Scan for the cell matching the given text and deliver its (x, y) coordinate at center. 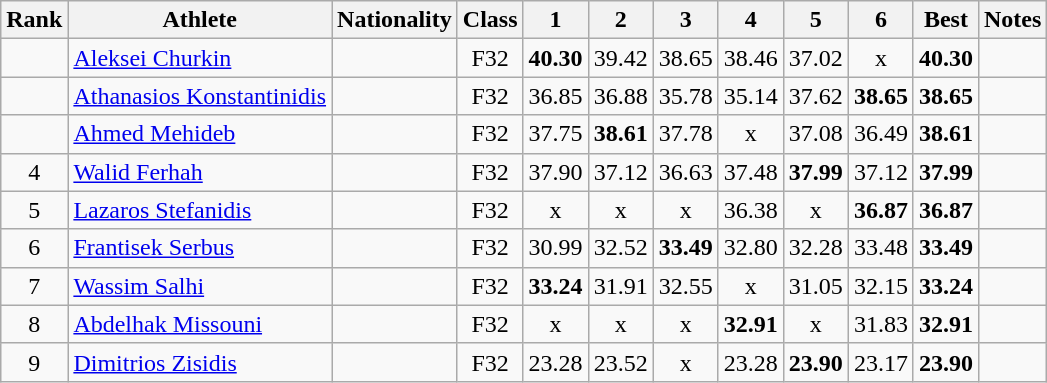
36.85 (556, 96)
Athlete (200, 20)
23.52 (620, 362)
Walid Ferhah (200, 172)
Best (946, 20)
37.78 (686, 134)
32.80 (750, 248)
37.08 (816, 134)
36.63 (686, 172)
37.48 (750, 172)
30.99 (556, 248)
7 (34, 286)
36.49 (880, 134)
3 (686, 20)
39.42 (620, 58)
37.62 (816, 96)
37.90 (556, 172)
32.55 (686, 286)
Notes (1012, 20)
Dimitrios Zisidis (200, 362)
9 (34, 362)
Rank (34, 20)
32.15 (880, 286)
Ahmed Mehideb (200, 134)
35.14 (750, 96)
Nationality (395, 20)
2 (620, 20)
Frantisek Serbus (200, 248)
31.91 (620, 286)
37.75 (556, 134)
Lazaros Stefanidis (200, 210)
Abdelhak Missouni (200, 324)
32.52 (620, 248)
38.46 (750, 58)
33.48 (880, 248)
36.38 (750, 210)
32.28 (816, 248)
31.83 (880, 324)
Class (490, 20)
Aleksei Churkin (200, 58)
35.78 (686, 96)
31.05 (816, 286)
8 (34, 324)
Athanasios Konstantinidis (200, 96)
23.17 (880, 362)
Wassim Salhi (200, 286)
1 (556, 20)
37.02 (816, 58)
36.88 (620, 96)
